Scan for the cell matching the given text and deliver its [X, Y] coordinate at center. 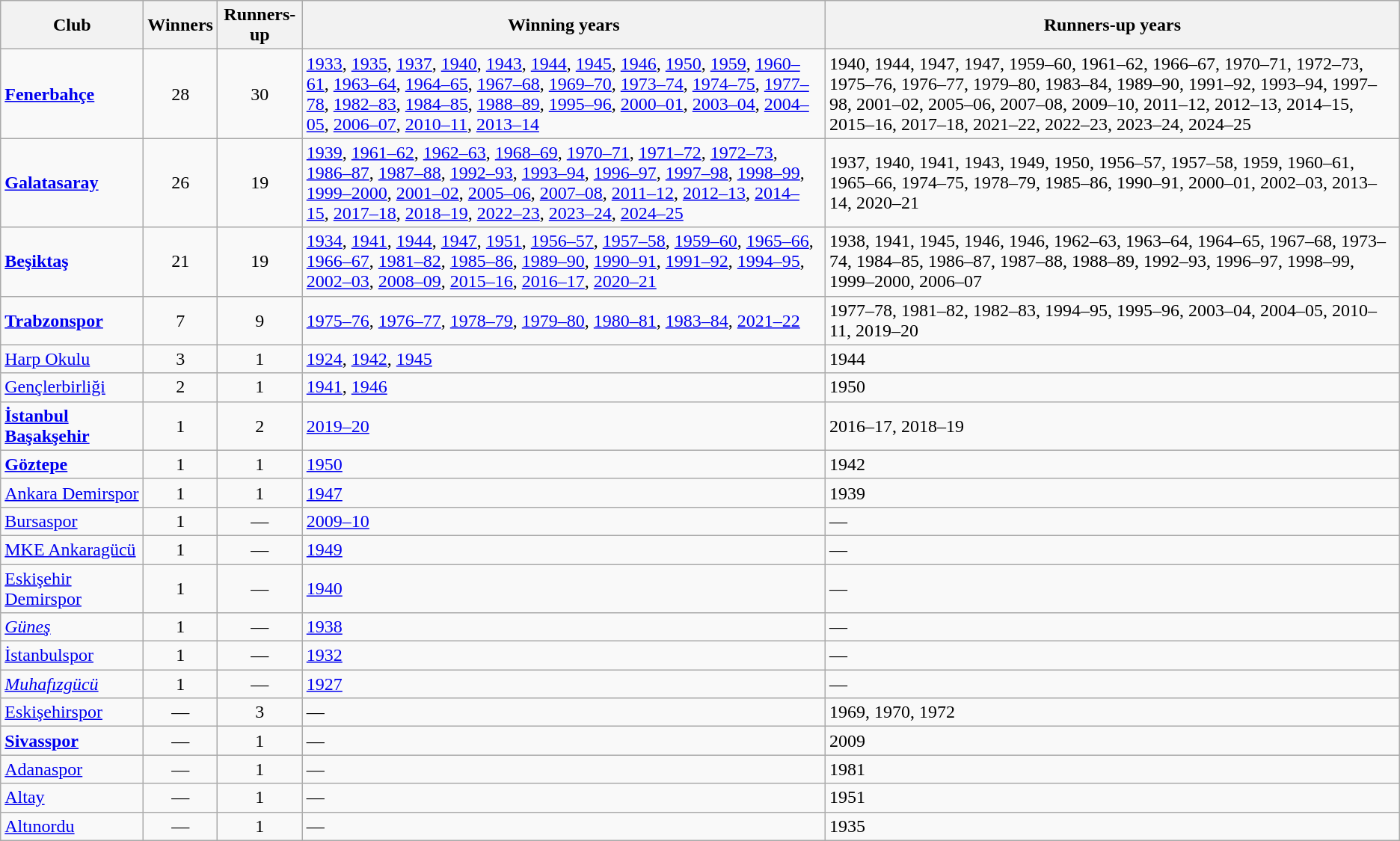
İstanbul Başakşehir [72, 426]
1947 [564, 493]
Ankara Demirspor [72, 493]
Fenerbahçe [72, 94]
1969, 1970, 1972 [1112, 712]
Eskişehirspor [72, 712]
Muhafızgücü [72, 684]
2019–20 [564, 426]
1937, 1940, 1941, 1943, 1949, 1950, 1956–57, 1957–58, 1959, 1960–61, 1965–66, 1974–75, 1978–79, 1985–86, 1990–91, 2000–01, 2002–03, 2013–14, 2020–21 [1112, 182]
1932 [564, 656]
1951 [1112, 798]
1939 [1112, 493]
1942 [1112, 464]
1935 [1112, 826]
2009–10 [564, 521]
30 [260, 94]
Runners-up [260, 25]
Altay [72, 798]
9 [260, 320]
1941, 1946 [564, 387]
Winning years [564, 25]
1944 [1112, 359]
Güneş [72, 627]
Altınordu [72, 826]
21 [181, 262]
Bursaspor [72, 521]
Adanaspor [72, 769]
28 [181, 94]
1924, 1942, 1945 [564, 359]
1975–76, 1976–77, 1978–79, 1979–80, 1980–81, 1983–84, 2021–22 [564, 320]
1949 [564, 549]
26 [181, 182]
Sivasspor [72, 741]
Club [72, 25]
MKE Ankaragücü [72, 549]
7 [181, 320]
1927 [564, 684]
1977–78, 1981–82, 1982–83, 1994–95, 1995–96, 2003–04, 2004–05, 2010–11, 2019–20 [1112, 320]
Beşiktaş [72, 262]
Gençlerbirliği [72, 387]
1940 [564, 588]
2016–17, 2018–19 [1112, 426]
2009 [1112, 741]
Trabzonspor [72, 320]
1938 [564, 627]
Runners-up years [1112, 25]
Winners [181, 25]
Göztepe [72, 464]
Harp Okulu [72, 359]
Eskişehir Demirspor [72, 588]
1981 [1112, 769]
Galatasaray [72, 182]
İstanbulspor [72, 656]
